Determine the (x, y) coordinate at the center of the cell enclosing the given text.  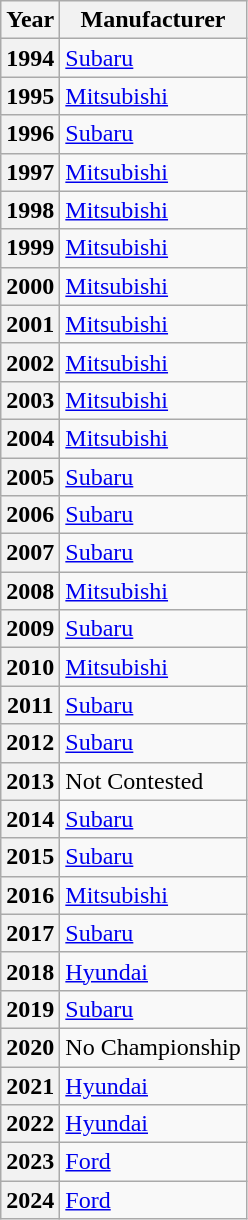
1999 (30, 248)
2011 (30, 705)
2019 (30, 1009)
2014 (30, 819)
2012 (30, 743)
1997 (30, 172)
2018 (30, 971)
2001 (30, 324)
2005 (30, 477)
2024 (30, 1200)
1995 (30, 96)
2003 (30, 400)
No Championship (153, 1047)
2022 (30, 1124)
2009 (30, 629)
2000 (30, 286)
1998 (30, 210)
2021 (30, 1085)
2017 (30, 933)
2008 (30, 591)
Year (30, 20)
2013 (30, 781)
1996 (30, 134)
2006 (30, 515)
2004 (30, 438)
1994 (30, 58)
2015 (30, 857)
2007 (30, 553)
2016 (30, 895)
2010 (30, 667)
Not Contested (153, 781)
Manufacturer (153, 20)
2020 (30, 1047)
2023 (30, 1162)
2002 (30, 362)
